Extract the (x, y) coordinate from the center of the cell holding the provided text.  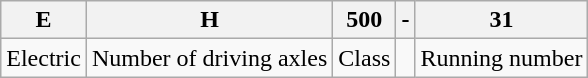
500 (364, 20)
E (44, 20)
Number of driving axles (209, 58)
31 (502, 20)
H (209, 20)
Running number (502, 58)
Electric (44, 58)
Class (364, 58)
- (406, 20)
